Locate the cell with the specified text and output its (x, y) center coordinate. 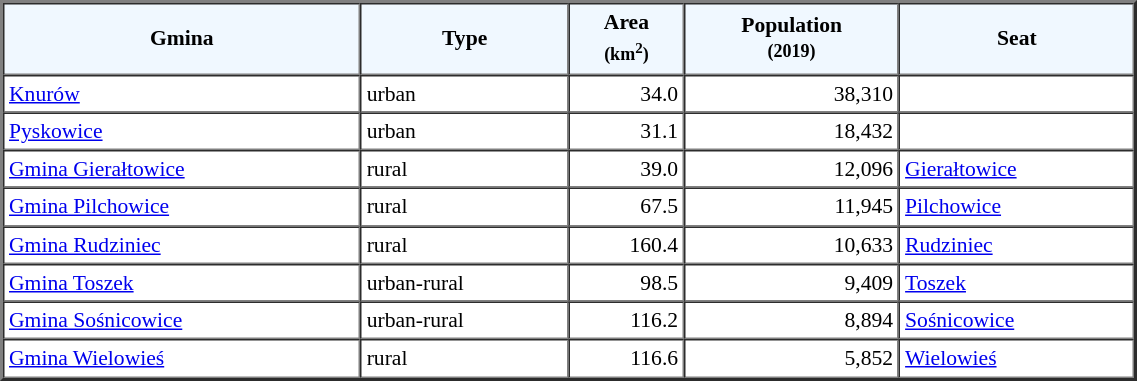
Area(km2) (626, 38)
12,096 (792, 169)
39.0 (626, 169)
38,310 (792, 93)
31.1 (626, 131)
11,945 (792, 207)
Pilchowice (1016, 207)
Gmina Wielowieś (182, 359)
98.5 (626, 283)
Gmina Toszek (182, 283)
Pyskowice (182, 131)
Seat (1016, 38)
9,409 (792, 283)
Sośnicowice (1016, 321)
8,894 (792, 321)
Gmina (182, 38)
Gmina Sośnicowice (182, 321)
Type (465, 38)
Rudziniec (1016, 245)
Knurów (182, 93)
116.6 (626, 359)
Gmina Gierałtowice (182, 169)
116.2 (626, 321)
Population(2019) (792, 38)
18,432 (792, 131)
67.5 (626, 207)
10,633 (792, 245)
Wielowieś (1016, 359)
160.4 (626, 245)
Gmina Rudziniec (182, 245)
5,852 (792, 359)
34.0 (626, 93)
Gmina Pilchowice (182, 207)
Toszek (1016, 283)
Gierałtowice (1016, 169)
